Output the (X, Y) coordinate of the center of the cell containing the given text.  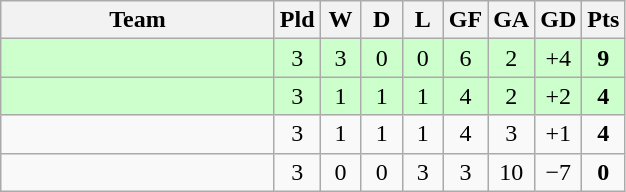
6 (465, 58)
Team (138, 20)
GF (465, 20)
Pld (297, 20)
9 (604, 58)
L (422, 20)
W (340, 20)
−7 (558, 172)
10 (512, 172)
Pts (604, 20)
+1 (558, 134)
D (382, 20)
+4 (558, 58)
GD (558, 20)
+2 (558, 96)
GA (512, 20)
